Output the (X, Y) coordinate of the center of the cell containing the given text.  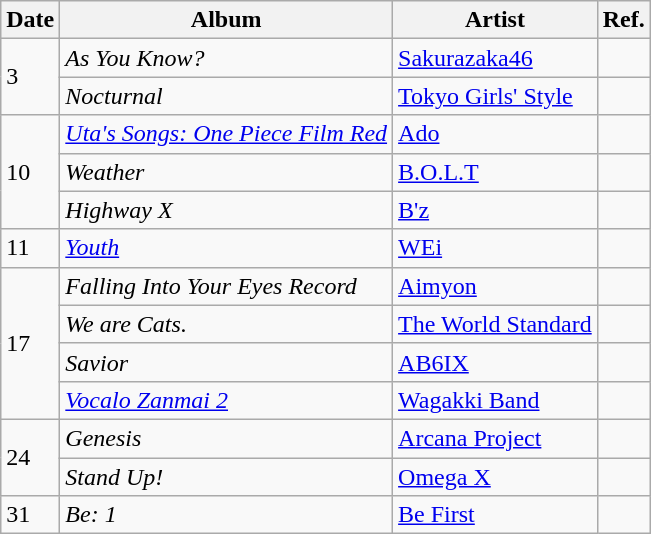
Savior (226, 362)
Youth (226, 248)
Album (226, 20)
Weather (226, 172)
Artist (496, 20)
Ado (496, 134)
Ref. (624, 20)
17 (30, 343)
Arcana Project (496, 438)
The World Standard (496, 324)
Sakurazaka46 (496, 58)
Date (30, 20)
Highway X (226, 210)
Falling Into Your Eyes Record (226, 286)
Wagakki Band (496, 400)
‌ (624, 96)
Omega X (496, 477)
B'z (496, 210)
Aimyon (496, 286)
31 (30, 515)
Nocturnal (226, 96)
B.O.L.T (496, 172)
WEi (496, 248)
Vocalo Zanmai 2 (226, 400)
10 (30, 172)
Be First (496, 515)
24 (30, 457)
11 (30, 248)
As You Know? (226, 58)
Tokyo Girls' Style (496, 96)
Genesis (226, 438)
We are Cats. (226, 324)
Be: 1 (226, 515)
3 (30, 77)
Stand Up! (226, 477)
Uta's Songs: One Piece Film Red (226, 134)
AB6IX (496, 362)
